From the cell containing the given text, extract its center point as (x, y) coordinate. 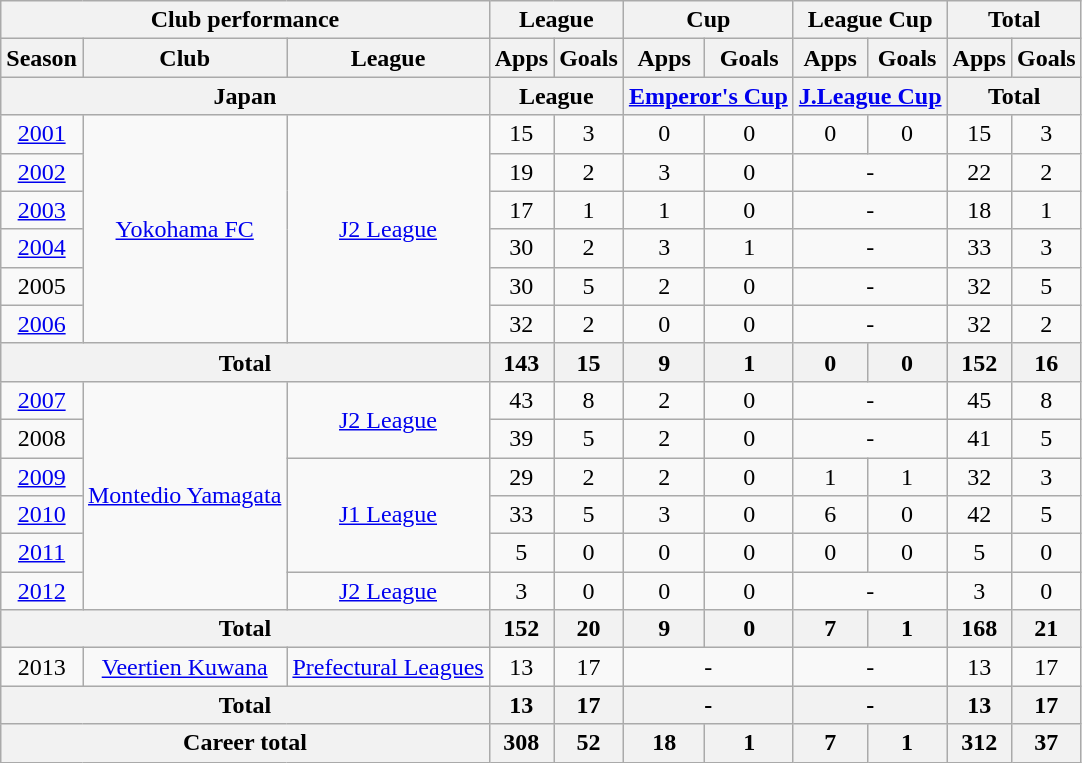
2012 (42, 591)
Career total (245, 743)
2009 (42, 477)
6 (830, 515)
2013 (42, 667)
2003 (42, 210)
Emperor's Cup (708, 96)
39 (521, 438)
29 (521, 477)
19 (521, 172)
Cup (708, 20)
Veertien Kuwana (184, 667)
2001 (42, 134)
Club performance (245, 20)
42 (979, 515)
2005 (42, 286)
308 (521, 743)
37 (1046, 743)
J1 League (388, 515)
168 (979, 629)
143 (521, 362)
2002 (42, 172)
22 (979, 172)
41 (979, 438)
312 (979, 743)
45 (979, 400)
Prefectural Leagues (388, 667)
2007 (42, 400)
Club (184, 58)
Yokohama FC (184, 229)
43 (521, 400)
52 (589, 743)
League Cup (870, 20)
2011 (42, 553)
Season (42, 58)
J.League Cup (870, 96)
16 (1046, 362)
2010 (42, 515)
Japan (245, 96)
21 (1046, 629)
Montedio Yamagata (184, 495)
20 (589, 629)
2006 (42, 324)
2008 (42, 438)
2004 (42, 248)
